From the cell containing the given text, extract its center point as [X, Y] coordinate. 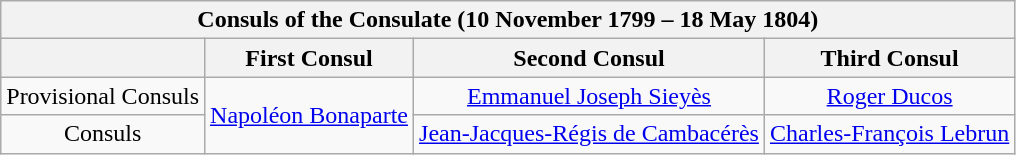
Consuls [103, 134]
Jean-Jacques-Régis de Cambacérès [590, 134]
Provisional Consuls [103, 96]
Second Consul [590, 58]
Roger Ducos [889, 96]
Consuls of the Consulate (10 November 1799 – 18 May 1804) [508, 20]
Third Consul [889, 58]
First Consul [310, 58]
Emmanuel Joseph Sieyès [590, 96]
Charles-François Lebrun [889, 134]
Napoléon Bonaparte [310, 115]
